Locate the cell with the specified text and output its (x, y) center coordinate. 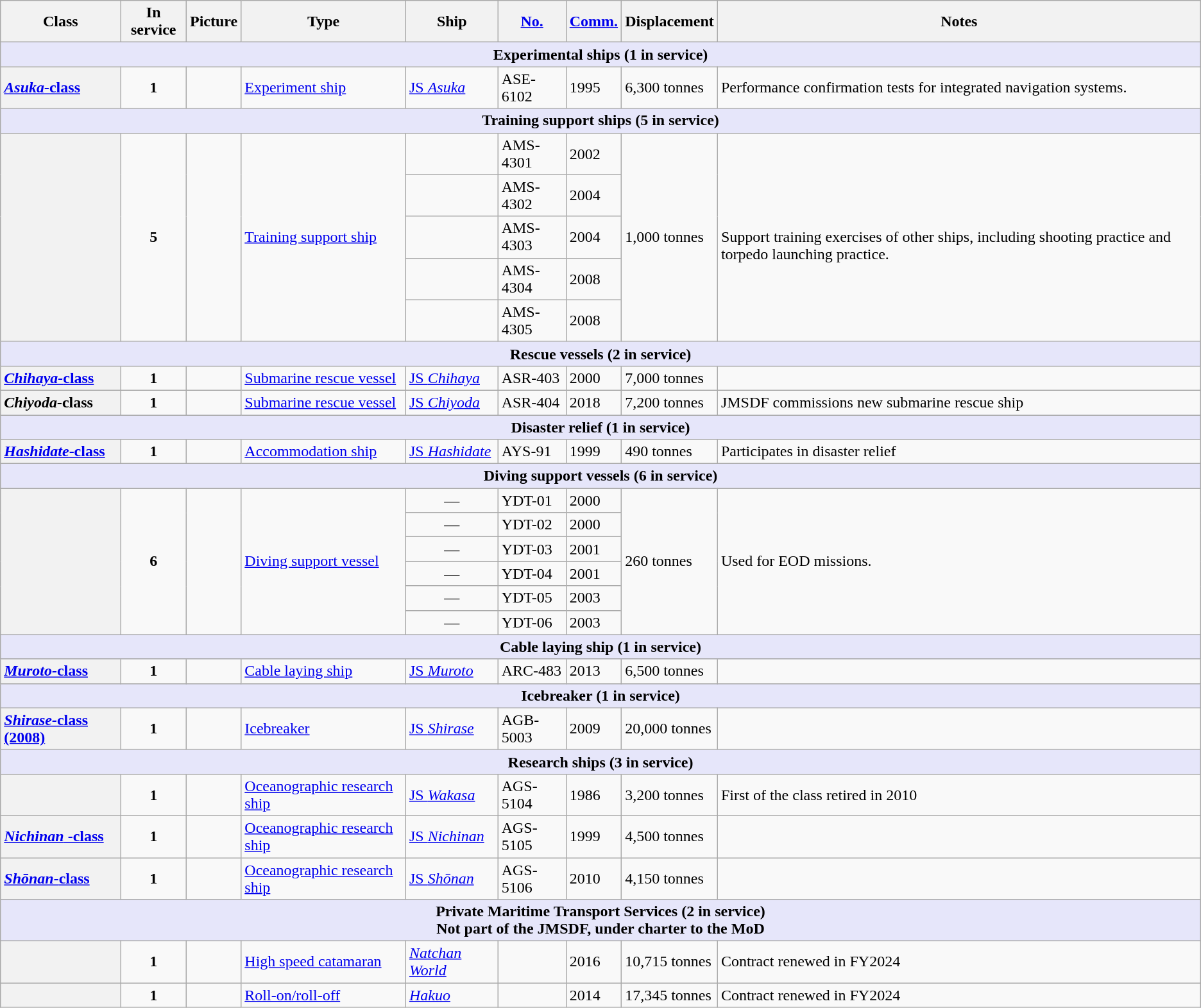
ASR-403 (532, 378)
Cable laying ship (1 in service) (600, 647)
1995 (593, 87)
High speed catamaran (323, 962)
20,000 tonnes (670, 729)
YDT-01 (532, 500)
2018 (593, 402)
3,200 tonnes (670, 794)
Displacement (670, 22)
JS Hashidate (452, 452)
ASE-6102 (532, 87)
JS Muroto (452, 671)
Natchan World (452, 962)
YDT-04 (532, 574)
JS Shirase (452, 729)
Asuka-class (60, 87)
Cable laying ship (323, 671)
Icebreaker (323, 729)
7,000 tonnes (670, 378)
No. (532, 22)
Participates in disaster relief (958, 452)
Accommodation ship (323, 452)
AMS-4304 (532, 278)
AMS-4301 (532, 154)
7,200 tonnes (670, 402)
JS Wakasa (452, 794)
Disaster relief (1 in service) (600, 427)
YDT-06 (532, 622)
YDT-03 (532, 549)
Notes (958, 22)
2013 (593, 671)
Training support ships (5 in service) (600, 121)
Experiment ship (323, 87)
ASR-404 (532, 402)
First of the class retired in 2010 (958, 794)
AGS-5106 (532, 878)
Chiyoda-class (60, 402)
AGS-5105 (532, 837)
YDT-05 (532, 598)
AGB-5003 (532, 729)
Rescue vessels (2 in service) (600, 354)
JS Shōnan (452, 878)
Performance confirmation tests for integrated navigation systems. (958, 87)
Shirase-class (2008) (60, 729)
Type (323, 22)
Private Maritime Transport Services (2 in service)Not part of the JMSDF, under charter to the MoD (600, 920)
10,715 tonnes (670, 962)
490 tonnes (670, 452)
JS Chiyoda (452, 402)
JS Chihaya (452, 378)
2010 (593, 878)
Picture (214, 22)
6,500 tonnes (670, 671)
5 (154, 237)
AMS-4305 (532, 321)
260 tonnes (670, 561)
Nichinan -class (60, 837)
Class (60, 22)
4,500 tonnes (670, 837)
YDT-02 (532, 525)
4,150 tonnes (670, 878)
Research ships (3 in service) (600, 762)
6 (154, 561)
Icebreaker (1 in service) (600, 696)
1986 (593, 794)
17,345 tonnes (670, 995)
6,300 tonnes (670, 87)
AGS-5104 (532, 794)
Chihaya-class (60, 378)
Experimental ships (1 in service) (600, 55)
2009 (593, 729)
2014 (593, 995)
1,000 tonnes (670, 237)
AMS-4302 (532, 195)
Support training exercises of other ships, including shooting practice and torpedo launching practice. (958, 237)
In service (154, 22)
JS Asuka (452, 87)
Training support ship (323, 237)
AMS-4303 (532, 237)
JS Nichinan (452, 837)
Shōnan-class (60, 878)
Used for EOD missions. (958, 561)
Hashidate-class (60, 452)
Comm. (593, 22)
Roll-on/roll-off (323, 995)
JMSDF commissions new submarine rescue ship (958, 402)
2016 (593, 962)
Diving support vessel (323, 561)
Diving support vessels (6 in service) (600, 476)
Ship (452, 22)
Muroto-class (60, 671)
AYS-91 (532, 452)
Hakuo (452, 995)
2002 (593, 154)
ARC-483 (532, 671)
